Find where the given text appears and provide that cell's center as [X, Y] coordinate. 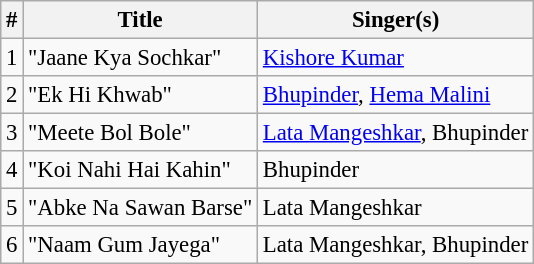
6 [12, 245]
Title [140, 20]
3 [12, 133]
"Abke Na Sawan Barse" [140, 208]
"Ek Hi Khwab" [140, 95]
2 [12, 95]
Bhupinder [396, 170]
Singer(s) [396, 20]
4 [12, 170]
"Naam Gum Jayega" [140, 245]
5 [12, 208]
"Jaane Kya Sochkar" [140, 58]
Kishore Kumar [396, 58]
# [12, 20]
"Koi Nahi Hai Kahin" [140, 170]
Bhupinder, Hema Malini [396, 95]
1 [12, 58]
"Meete Bol Bole" [140, 133]
Lata Mangeshkar [396, 208]
